Capture the cell that displays the provided text and extract its [x, y] central coordinate. 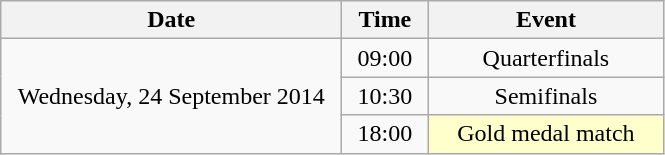
Time [385, 20]
Quarterfinals [546, 58]
Wednesday, 24 September 2014 [172, 96]
Event [546, 20]
Date [172, 20]
Semifinals [546, 96]
10:30 [385, 96]
Gold medal match [546, 134]
09:00 [385, 58]
18:00 [385, 134]
